For the text-containing cell, return its midpoint in (x, y) coordinate format. 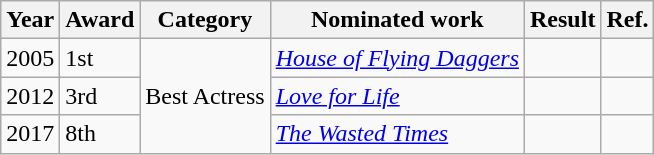
Love for Life (397, 96)
2005 (30, 58)
Ref. (628, 20)
The Wasted Times (397, 134)
8th (100, 134)
2012 (30, 96)
3rd (100, 96)
Best Actress (205, 96)
House of Flying Daggers (397, 58)
Year (30, 20)
1st (100, 58)
2017 (30, 134)
Nominated work (397, 20)
Award (100, 20)
Result (563, 20)
Category (205, 20)
